Extract the [x, y] coordinate from the center of the cell holding the provided text.  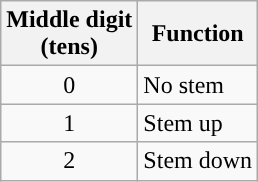
1 [70, 123]
Function [198, 34]
Middle digit(tens) [70, 34]
Stem up [198, 123]
Stem down [198, 161]
0 [70, 85]
2 [70, 161]
No stem [198, 85]
